Output the [x, y] coordinate of the center of the cell containing the given text.  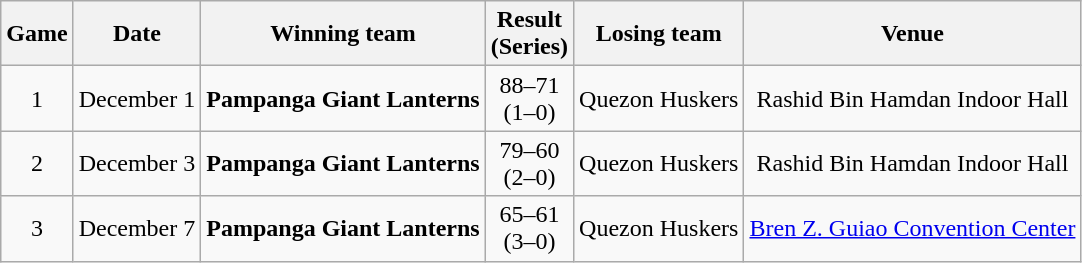
3 [37, 228]
88–71 (1–0) [529, 98]
Result (Series) [529, 34]
December 1 [137, 98]
Venue [912, 34]
2 [37, 164]
Winning team [343, 34]
Date [137, 34]
1 [37, 98]
79–60 (2–0) [529, 164]
Losing team [659, 34]
65–61 (3–0) [529, 228]
December 3 [137, 164]
Bren Z. Guiao Convention Center [912, 228]
Game [37, 34]
December 7 [137, 228]
